Detect which cell encompasses the target text, then output its [x, y] center coordinate. 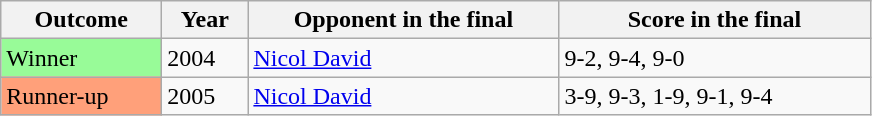
9-2, 9-4, 9-0 [714, 58]
2004 [205, 58]
Score in the final [714, 20]
Winner [82, 58]
Year [205, 20]
2005 [205, 96]
3-9, 9-3, 1-9, 9-1, 9-4 [714, 96]
Opponent in the final [404, 20]
Runner-up [82, 96]
Outcome [82, 20]
